Find where the given text appears and provide that cell's center as [x, y] coordinate. 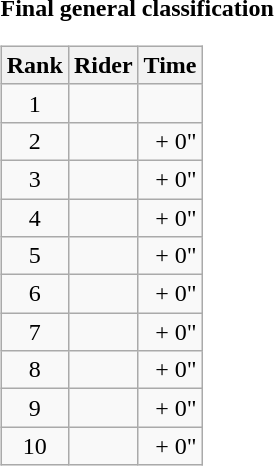
Rider [103, 65]
7 [34, 332]
Rank [34, 65]
Time [170, 65]
9 [34, 408]
5 [34, 256]
8 [34, 370]
10 [34, 446]
6 [34, 294]
4 [34, 217]
2 [34, 141]
1 [34, 103]
3 [34, 179]
